From the cell containing the given text, extract its center point as (X, Y) coordinate. 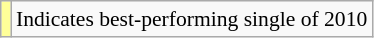
Indicates best-performing single of 2010 (192, 19)
